Provide the [x, y] coordinate of the cell's center where the given text is located.  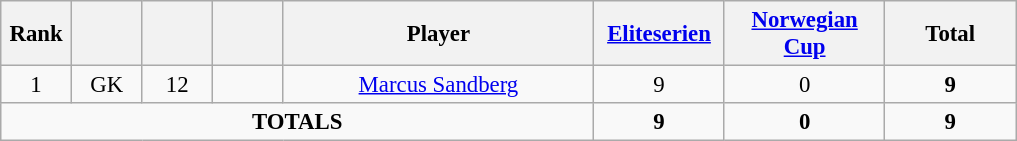
Eliteserien [660, 34]
12 [178, 85]
Total [950, 34]
Norwegian Cup [804, 34]
Player [438, 34]
Rank [36, 34]
GK [106, 85]
TOTALS [298, 122]
1 [36, 85]
Marcus Sandberg [438, 85]
